Determine the [x, y] coordinate at the center of the cell enclosing the given text.  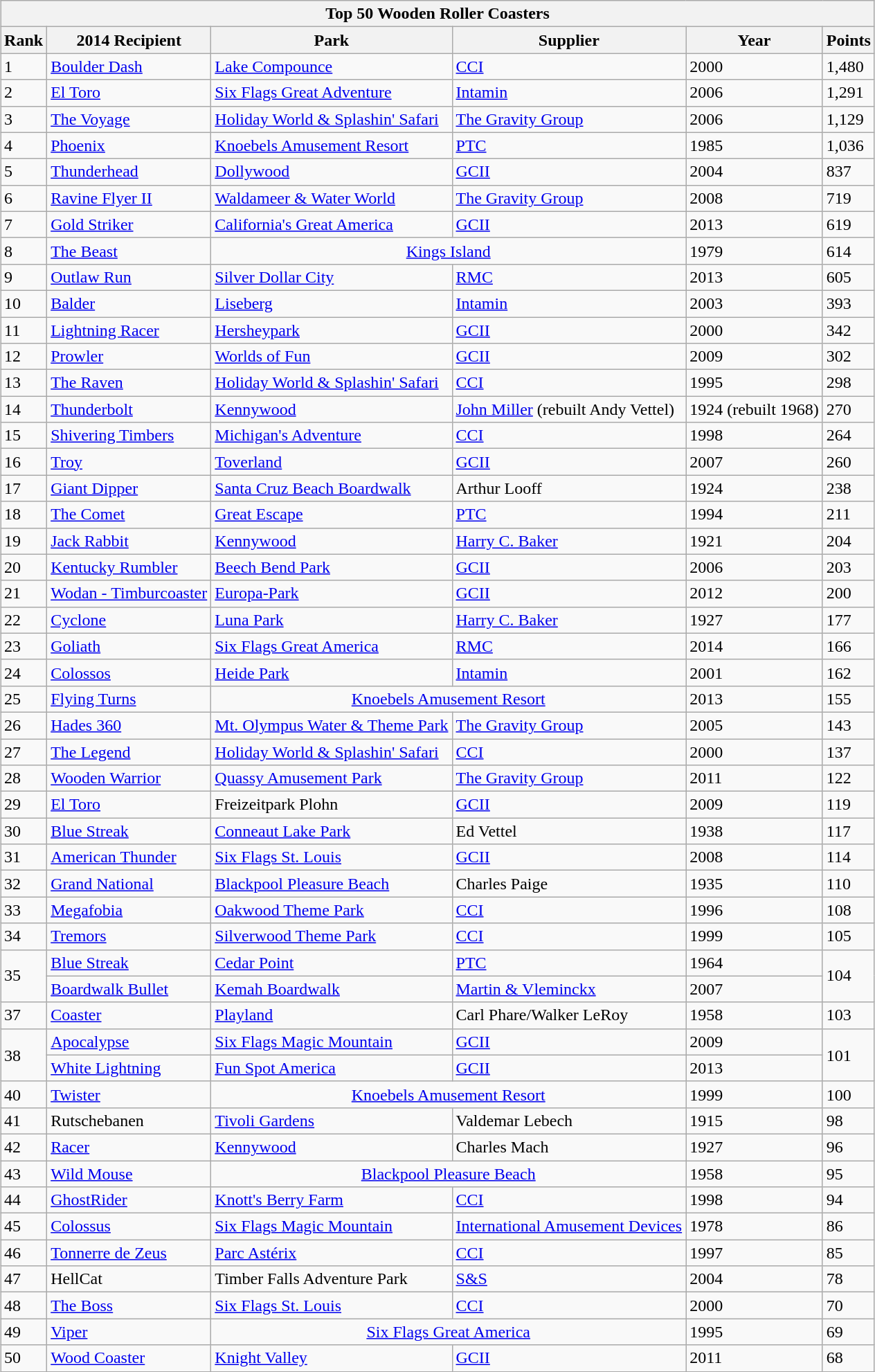
177 [849, 620]
260 [849, 462]
Oakwood Theme Park [332, 910]
Kings Island [449, 251]
Silverwood Theme Park [332, 936]
Great Escape [332, 515]
1,480 [849, 66]
15 [24, 436]
Top 50 Wooden Roller Coasters [437, 14]
200 [849, 594]
270 [849, 409]
Martin & Vleminckx [569, 989]
1996 [755, 910]
18 [24, 515]
Rank [24, 40]
25 [24, 699]
837 [849, 172]
27 [24, 751]
8 [24, 251]
Hades 360 [129, 725]
614 [849, 251]
Gold Striker [129, 224]
2001 [755, 672]
211 [849, 515]
The Legend [129, 751]
Rutschebanen [129, 1121]
Carl Phare/Walker LeRoy [569, 1015]
302 [849, 357]
Worlds of Fun [332, 357]
6 [24, 198]
Cyclone [129, 620]
Knott's Berry Farm [332, 1200]
605 [849, 277]
Supplier [569, 40]
117 [849, 831]
26 [24, 725]
Michigan's Adventure [332, 436]
Tivoli Gardens [332, 1121]
Kentucky Rumbler [129, 567]
35 [24, 976]
298 [849, 383]
HellCat [129, 1279]
33 [24, 910]
Europa-Park [332, 594]
Jack Rabbit [129, 541]
Wild Mouse [129, 1174]
Dollywood [332, 172]
114 [849, 857]
Mt. Olympus Water & Theme Park [332, 725]
1935 [755, 884]
Apocalypse [129, 1042]
1938 [755, 831]
Coaster [129, 1015]
2012 [755, 594]
1,291 [849, 93]
1,036 [849, 145]
101 [849, 1055]
Hersheypark [332, 330]
Wood Coaster [129, 1358]
Outlaw Run [129, 277]
103 [849, 1015]
155 [849, 699]
3 [24, 119]
Twister [129, 1094]
John Miller (rebuilt Andy Vettel) [569, 409]
719 [849, 198]
Cedar Point [332, 963]
1978 [755, 1227]
100 [849, 1094]
1994 [755, 515]
Santa Cruz Beach Boardwalk [332, 488]
264 [849, 436]
Racer [129, 1147]
Valdemar Lebech [569, 1121]
Troy [129, 462]
85 [849, 1253]
38 [24, 1055]
30 [24, 831]
Shivering Timbers [129, 436]
393 [849, 303]
Grand National [129, 884]
Charles Paige [569, 884]
94 [849, 1200]
1964 [755, 963]
162 [849, 672]
The Voyage [129, 119]
32 [24, 884]
34 [24, 936]
342 [849, 330]
2003 [755, 303]
Liseberg [332, 303]
238 [849, 488]
10 [24, 303]
Giant Dipper [129, 488]
1921 [755, 541]
24 [24, 672]
Fun Spot America [332, 1068]
2005 [755, 725]
Balder [129, 303]
Arthur Looff [569, 488]
40 [24, 1094]
1 [24, 66]
The Raven [129, 383]
2014 Recipient [129, 40]
42 [24, 1147]
Goliath [129, 646]
Charles Mach [569, 1147]
137 [849, 751]
2014 [755, 646]
50 [24, 1358]
1979 [755, 251]
31 [24, 857]
Ravine Flyer II [129, 198]
American Thunder [129, 857]
4 [24, 145]
Boardwalk Bullet [129, 989]
68 [849, 1358]
96 [849, 1147]
1924 [755, 488]
41 [24, 1121]
44 [24, 1200]
1,129 [849, 119]
Tonnerre de Zeus [129, 1253]
143 [849, 725]
1915 [755, 1121]
Beech Bend Park [332, 567]
Park [332, 40]
98 [849, 1121]
14 [24, 409]
Kemah Boardwalk [332, 989]
California's Great America [332, 224]
Timber Falls Adventure Park [332, 1279]
5 [24, 172]
Thunderbolt [129, 409]
16 [24, 462]
43 [24, 1174]
45 [24, 1227]
Wooden Warrior [129, 778]
Flying Turns [129, 699]
Conneaut Lake Park [332, 831]
Colossos [129, 672]
110 [849, 884]
S&S [569, 1279]
Lake Compounce [332, 66]
104 [849, 976]
19 [24, 541]
20 [24, 567]
29 [24, 805]
11 [24, 330]
1997 [755, 1253]
1985 [755, 145]
9 [24, 277]
48 [24, 1306]
Parc Astérix [332, 1253]
619 [849, 224]
Heide Park [332, 672]
Wodan - Timburcoaster [129, 594]
122 [849, 778]
47 [24, 1279]
13 [24, 383]
The Comet [129, 515]
69 [849, 1332]
Quassy Amusement Park [332, 778]
70 [849, 1306]
Prowler [129, 357]
Tremors [129, 936]
Six Flags Great Adventure [332, 93]
204 [849, 541]
Playland [332, 1015]
28 [24, 778]
Waldameer & Water World [332, 198]
2 [24, 93]
Points [849, 40]
Phoenix [129, 145]
The Boss [129, 1306]
108 [849, 910]
22 [24, 620]
Silver Dollar City [332, 277]
49 [24, 1332]
95 [849, 1174]
203 [849, 567]
12 [24, 357]
166 [849, 646]
Megafobia [129, 910]
Ed Vettel [569, 831]
Colossus [129, 1227]
46 [24, 1253]
Viper [129, 1332]
GhostRider [129, 1200]
The Beast [129, 251]
86 [849, 1227]
17 [24, 488]
Knight Valley [332, 1358]
Luna Park [332, 620]
Lightning Racer [129, 330]
White Lightning [129, 1068]
78 [849, 1279]
Freizeitpark Plohn [332, 805]
Thunderhead [129, 172]
Toverland [332, 462]
1924 (rebuilt 1968) [755, 409]
21 [24, 594]
37 [24, 1015]
105 [849, 936]
7 [24, 224]
23 [24, 646]
119 [849, 805]
Boulder Dash [129, 66]
Year [755, 40]
International Amusement Devices [569, 1227]
